Scan for the cell matching the given text and deliver its [X, Y] coordinate at center. 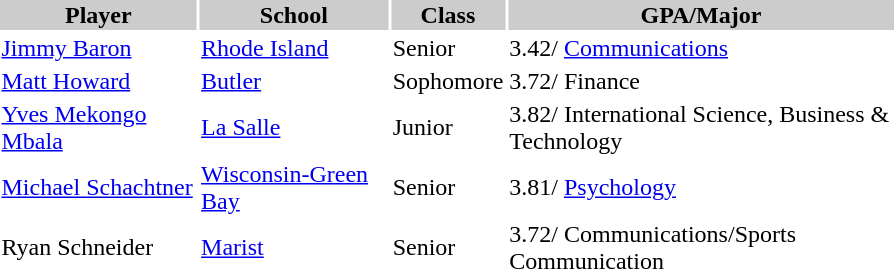
School [294, 15]
Yves Mekongo Mbala [98, 128]
3.72/ Finance [701, 81]
3.81/ Psychology [701, 188]
Player [98, 15]
La Salle [294, 128]
Matt Howard [98, 81]
Michael Schachtner [98, 188]
3.42/ Communications [701, 48]
Sophomore [448, 81]
Butler [294, 81]
Class [448, 15]
3.82/ International Science, Business & Technology [701, 128]
Jimmy Baron [98, 48]
GPA/Major [701, 15]
Junior [448, 128]
Rhode Island [294, 48]
Wisconsin-Green Bay [294, 188]
